Capture the cell that displays the provided text and extract its [X, Y] central coordinate. 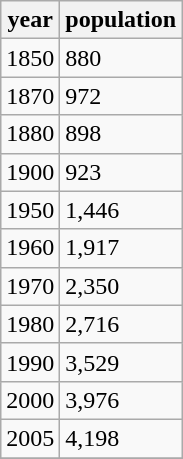
1970 [30, 286]
1870 [30, 96]
898 [121, 134]
1950 [30, 210]
1900 [30, 172]
1990 [30, 362]
1,917 [121, 248]
923 [121, 172]
4,198 [121, 438]
880 [121, 58]
1880 [30, 134]
year [30, 20]
2000 [30, 400]
3,976 [121, 400]
1960 [30, 248]
2005 [30, 438]
1850 [30, 58]
972 [121, 96]
population [121, 20]
3,529 [121, 362]
1,446 [121, 210]
2,716 [121, 324]
2,350 [121, 286]
1980 [30, 324]
